Provide the (X, Y) coordinate of the cell's center where the given text is located.  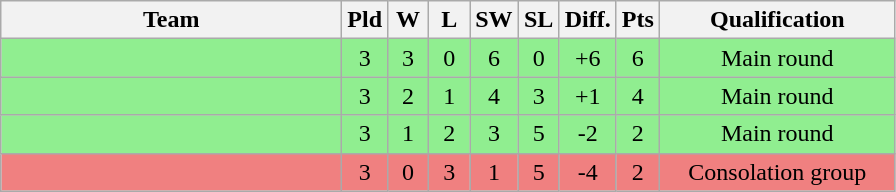
-2 (588, 134)
Pts (638, 20)
-4 (588, 172)
+6 (588, 58)
Qualification (777, 20)
W (408, 20)
Team (172, 20)
L (450, 20)
SL (538, 20)
SW (494, 20)
Consolation group (777, 172)
Diff. (588, 20)
+1 (588, 96)
Pld (365, 20)
